Output the (X, Y) coordinate of the center of the cell containing the given text.  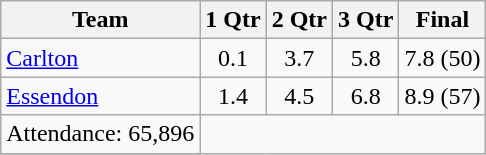
3 Qtr (366, 20)
6.8 (366, 96)
2 Qtr (299, 20)
Carlton (100, 58)
3.7 (299, 58)
7.8 (50) (442, 58)
Team (100, 20)
Essendon (100, 96)
Final (442, 20)
5.8 (366, 58)
4.5 (299, 96)
0.1 (233, 58)
8.9 (57) (442, 96)
1 Qtr (233, 20)
1.4 (233, 96)
Attendance: 65,896 (100, 134)
